Output the [x, y] coordinate of the center of the cell containing the given text.  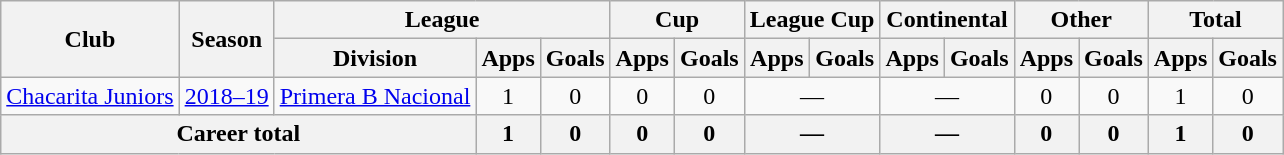
Chacarita Juniors [90, 96]
Continental [947, 20]
Season [226, 39]
Cup [677, 20]
Career total [238, 134]
Division [375, 58]
Other [1081, 20]
Club [90, 39]
2018–19 [226, 96]
Total [1215, 20]
League [442, 20]
League Cup [812, 20]
Primera B Nacional [375, 96]
